Detect which cell encompasses the target text, then output its (x, y) center coordinate. 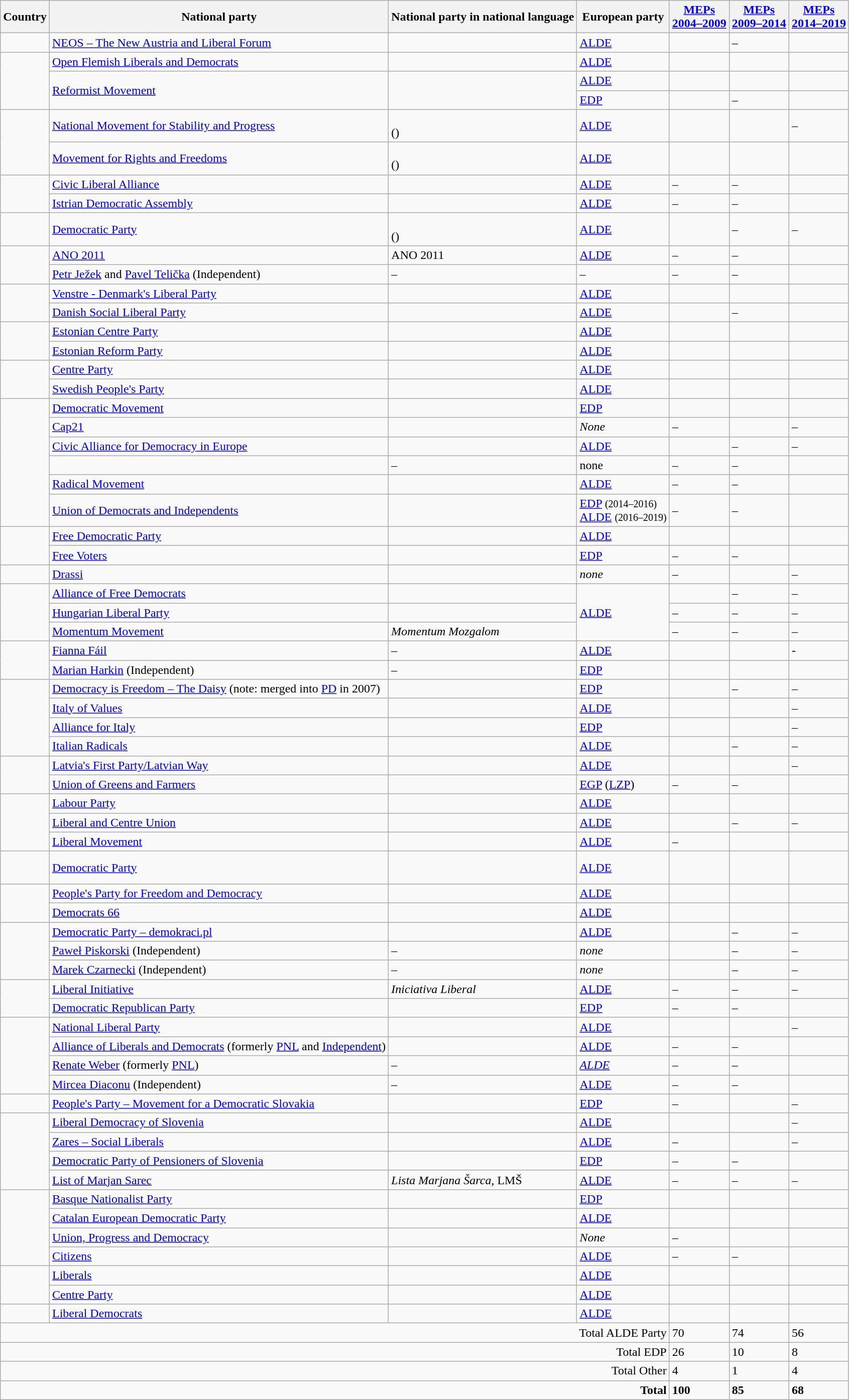
Lista Marjana Šarca, LMŠ (483, 1180)
Liberal Initiative (219, 989)
Paweł Piskorski (Independent) (219, 951)
National party in national language (483, 17)
74 (759, 1333)
MEPs2014–2019 (818, 17)
Liberal Democrats (219, 1314)
Civic Liberal Alliance (219, 184)
8 (818, 1352)
1 (759, 1371)
Democracy is Freedom – The Daisy (note: merged into PD in 2007) (219, 689)
List of Marjan Sarec (219, 1180)
Renate Weber (formerly PNL) (219, 1065)
EGP (LZP) (623, 784)
Country (25, 17)
Estonian Centre Party (219, 332)
MEPs2009–2014 (759, 17)
National Liberal Party (219, 1027)
Reformist Movement (219, 90)
Marian Harkin (Independent) (219, 670)
Open Flemish Liberals and Democrats (219, 62)
European party (623, 17)
Hungarian Liberal Party (219, 613)
Liberal and Centre Union (219, 822)
Alliance of Liberals and Democrats (formerly PNL and Independent) (219, 1046)
Estonian Reform Party (219, 351)
Liberals (219, 1276)
People's Party – Movement for a Democratic Slovakia (219, 1103)
Civic Alliance for Democracy in Europe (219, 446)
Iniciativa Liberal (483, 989)
70 (699, 1333)
Movement for Rights and Freedoms (219, 159)
Alliance for Italy (219, 727)
Swedish People's Party (219, 389)
Democratic Republican Party (219, 1008)
Basque Nationalist Party (219, 1199)
MEPs2004–2009 (699, 17)
Total ALDE Party (335, 1333)
Mircea Diaconu (Independent) (219, 1084)
Liberal Democracy of Slovenia (219, 1123)
Citizens (219, 1256)
Labour Party (219, 803)
National party (219, 17)
Cap21 (219, 427)
Petr Ježek and Pavel Telička (Independent) (219, 274)
Istrian Democratic Assembly (219, 203)
Danish Social Liberal Party (219, 313)
Momentum Movement (219, 632)
56 (818, 1333)
Democratic Party – demokraci.pl (219, 932)
Italian Radicals (219, 746)
Democratic Movement (219, 408)
Catalan European Democratic Party (219, 1218)
Union of Democrats and Independents (219, 510)
- (818, 651)
Free Democratic Party (219, 536)
Union, Progress and Democracy (219, 1237)
Fianna Fáil (219, 651)
Total Other (335, 1371)
Total (335, 1390)
EDP (2014–2016)ALDE (2016–2019) (623, 510)
Venstre - Denmark's Liberal Party (219, 294)
NEOS – The New Austria and Liberal Forum (219, 43)
People's Party for Freedom and Democracy (219, 893)
100 (699, 1390)
Free Voters (219, 555)
Marek Czarnecki (Independent) (219, 970)
Radical Movement (219, 484)
85 (759, 1390)
National Movement for Stability and Progress (219, 125)
Drassi (219, 574)
Alliance of Free Democrats (219, 593)
Democrats 66 (219, 912)
10 (759, 1352)
Total EDP (335, 1352)
Latvia's First Party/Latvian Way (219, 765)
Momentum Mozgalom (483, 632)
68 (818, 1390)
26 (699, 1352)
Democratic Party of Pensioners of Slovenia (219, 1161)
Liberal Movement (219, 842)
Italy of Values (219, 708)
Union of Greens and Farmers (219, 784)
Zares – Social Liberals (219, 1142)
